For the text-containing cell, return its midpoint in [X, Y] coordinate format. 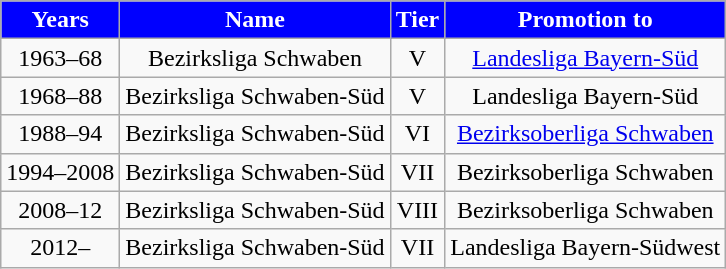
VI [418, 134]
Bezirksliga Schwaben [255, 58]
2008–12 [60, 210]
Tier [418, 20]
Name [255, 20]
Landesliga Bayern-Südwest [586, 248]
1994–2008 [60, 172]
Promotion to [586, 20]
2012– [60, 248]
VIII [418, 210]
1988–94 [60, 134]
1968–88 [60, 96]
1963–68 [60, 58]
Years [60, 20]
